Detect which cell encompasses the target text, then output its [x, y] center coordinate. 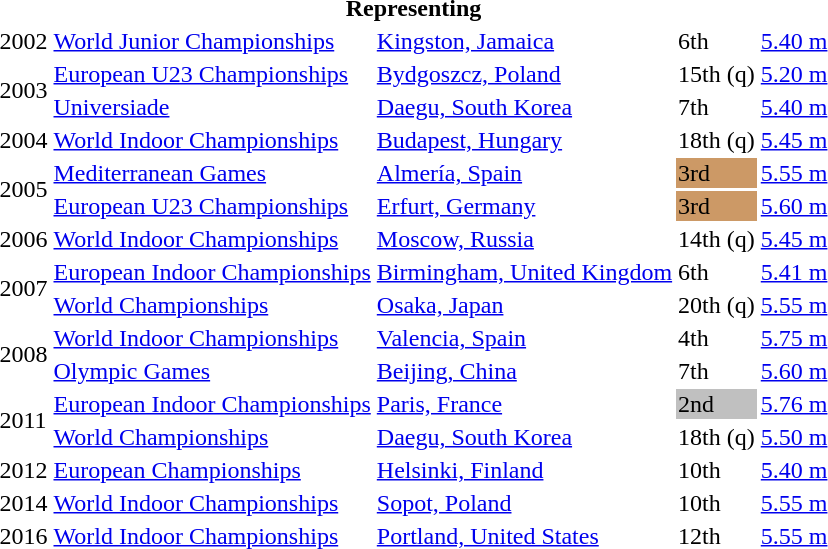
Kingston, Jamaica [524, 41]
2nd [717, 404]
European Championships [212, 470]
4th [717, 338]
Olympic Games [212, 371]
Helsinki, Finland [524, 470]
Paris, France [524, 404]
Universiade [212, 107]
Erfurt, Germany [524, 206]
Osaka, Japan [524, 305]
15th (q) [717, 74]
Valencia, Spain [524, 338]
Mediterranean Games [212, 173]
Almería, Spain [524, 173]
Bydgoszcz, Poland [524, 74]
Birmingham, United Kingdom [524, 272]
20th (q) [717, 305]
Beijing, China [524, 371]
World Junior Championships [212, 41]
Budapest, Hungary [524, 140]
14th (q) [717, 239]
Moscow, Russia [524, 239]
Sopot, Poland [524, 503]
